Capture the cell that displays the provided text and extract its (x, y) central coordinate. 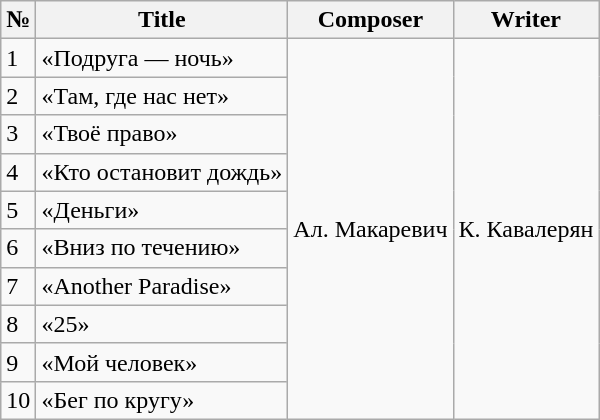
Composer (370, 20)
2 (18, 96)
1 (18, 58)
«Твоё право» (162, 134)
5 (18, 210)
9 (18, 362)
К. Кавалерян (526, 230)
«Another Paradise» (162, 286)
4 (18, 172)
6 (18, 248)
«25» (162, 324)
«Там, где нас нет» (162, 96)
Ал. Макаревич (370, 230)
«Бег по кругу» (162, 400)
«Кто остановит дождь» (162, 172)
«Подруга — ночь» (162, 58)
7 (18, 286)
Writer (526, 20)
«Мой человек» (162, 362)
№ (18, 20)
8 (18, 324)
«Деньги» (162, 210)
«Вниз по течению» (162, 248)
3 (18, 134)
10 (18, 400)
Title (162, 20)
